Search for the cell housing the specified text and yield its (X, Y) center coordinate. 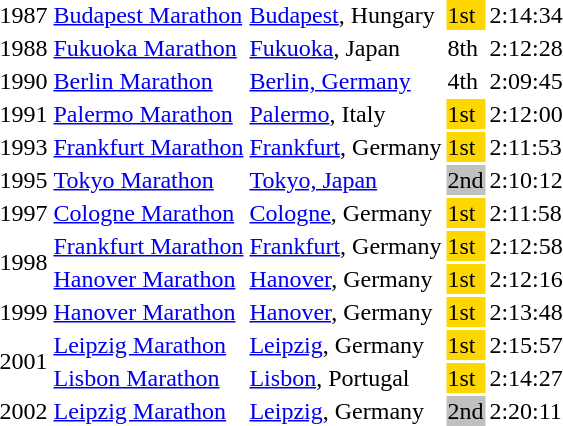
Cologne, Germany (346, 213)
4th (466, 81)
Berlin Marathon (148, 81)
Palermo, Italy (346, 114)
Palermo Marathon (148, 114)
Lisbon, Portugal (346, 378)
Cologne Marathon (148, 213)
8th (466, 48)
Lisbon Marathon (148, 378)
Fukuoka Marathon (148, 48)
Fukuoka, Japan (346, 48)
Budapest, Hungary (346, 15)
Budapest Marathon (148, 15)
Tokyo, Japan (346, 180)
Tokyo Marathon (148, 180)
Berlin, Germany (346, 81)
